Locate the cell with the specified text and output its (X, Y) center coordinate. 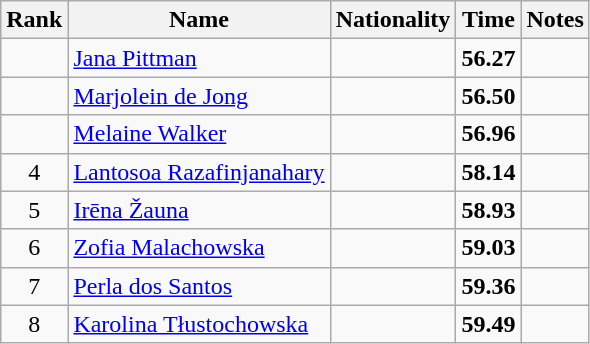
6 (34, 248)
56.27 (488, 58)
56.50 (488, 96)
58.93 (488, 210)
Perla dos Santos (199, 286)
56.96 (488, 134)
Time (488, 20)
Marjolein de Jong (199, 96)
58.14 (488, 172)
Notes (555, 20)
Rank (34, 20)
Melaine Walker (199, 134)
Zofia Malachowska (199, 248)
59.49 (488, 324)
Name (199, 20)
Jana Pittman (199, 58)
4 (34, 172)
Nationality (393, 20)
Lantosoa Razafinjanahary (199, 172)
5 (34, 210)
7 (34, 286)
59.03 (488, 248)
59.36 (488, 286)
Karolina Tłustochowska (199, 324)
8 (34, 324)
Irēna Žauna (199, 210)
